For the text-containing cell, return its midpoint in [X, Y] coordinate format. 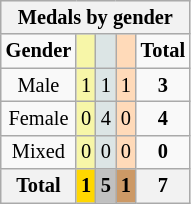
Medals by gender [96, 17]
Female [38, 118]
7 [163, 186]
Gender [38, 51]
Male [38, 85]
5 [106, 186]
3 [163, 85]
Mixed [38, 152]
